Capture the cell that displays the provided text and extract its (X, Y) central coordinate. 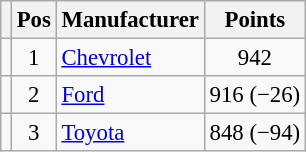
Toyota (130, 133)
Manufacturer (130, 20)
942 (254, 58)
3 (34, 133)
848 (−94) (254, 133)
2 (34, 95)
Points (254, 20)
Pos (34, 20)
916 (−26) (254, 95)
Ford (130, 95)
Chevrolet (130, 58)
1 (34, 58)
